Search for the cell housing the specified text and yield its [X, Y] center coordinate. 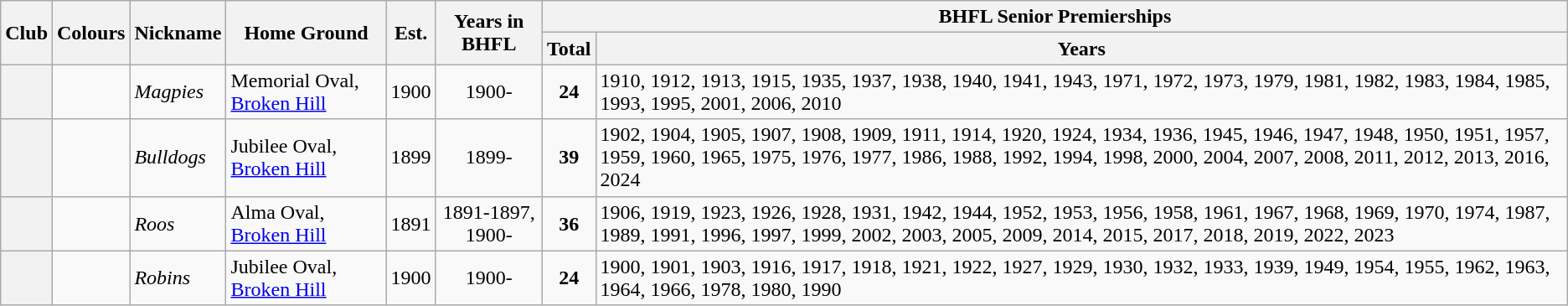
Magpies [178, 92]
1891-1897, 1900- [489, 223]
Roos [178, 223]
Years in BHFL [489, 33]
Total [569, 49]
Est. [410, 33]
36 [569, 223]
1891 [410, 223]
1899- [489, 158]
Alma Oval, Broken Hill [307, 223]
Nickname [178, 33]
Robins [178, 278]
Home Ground [307, 33]
Years [1081, 49]
Bulldogs [178, 158]
1910, 1912, 1913, 1915, 1935, 1937, 1938, 1940, 1941, 1943, 1971, 1972, 1973, 1979, 1981, 1982, 1983, 1984, 1985, 1993, 1995, 2001, 2006, 2010 [1081, 92]
1900, 1901, 1903, 1916, 1917, 1918, 1921, 1922, 1927, 1929, 1930, 1932, 1933, 1939, 1949, 1954, 1955, 1962, 1963, 1964, 1966, 1978, 1980, 1990 [1081, 278]
BHFL Senior Premierships [1055, 17]
1899 [410, 158]
Memorial Oval, Broken Hill [307, 92]
39 [569, 158]
Colours [91, 33]
Club [27, 33]
